Determine the [x, y] coordinate at the center of the cell enclosing the given text.  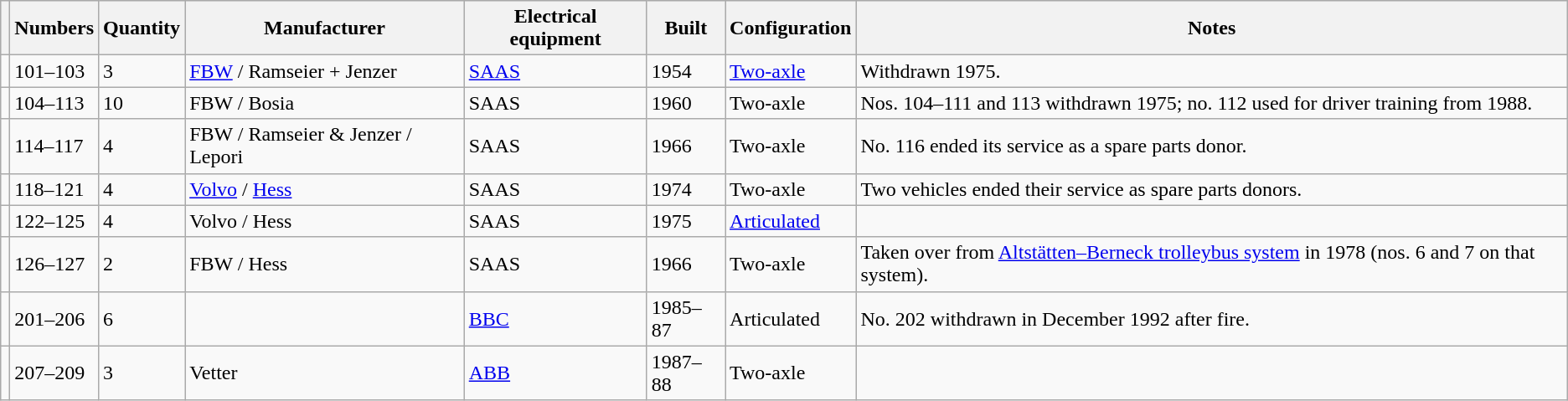
Configuration [791, 28]
1974 [685, 189]
FBW / Ramseier & Jenzer / Lepori [325, 146]
114–117 [54, 146]
1960 [685, 103]
101–103 [54, 71]
No. 116 ended its service as a spare parts donor. [1211, 146]
104–113 [54, 103]
Built [685, 28]
122–125 [54, 221]
FBW / Bosia [325, 103]
Quantity [142, 28]
Two vehicles ended their service as spare parts donors. [1211, 189]
201–206 [54, 318]
FBW / Ramseier + Jenzer [325, 71]
Notes [1211, 28]
Vetter [325, 373]
2 [142, 265]
Electrical equipment [555, 28]
No. 202 withdrawn in December 1992 after fire. [1211, 318]
118–121 [54, 189]
1954 [685, 71]
BBC [555, 318]
FBW / Hess [325, 265]
Manufacturer [325, 28]
1985–87 [685, 318]
ABB [555, 373]
6 [142, 318]
207–209 [54, 373]
Taken over from Altstätten–Berneck trolleybus system in 1978 (nos. 6 and 7 on that system). [1211, 265]
10 [142, 103]
Withdrawn 1975. [1211, 71]
Nos. 104–111 and 113 withdrawn 1975; no. 112 used for driver training from 1988. [1211, 103]
Numbers [54, 28]
1987–88 [685, 373]
1975 [685, 221]
126–127 [54, 265]
